Provide the [x, y] coordinate of the cell's center where the given text is located.  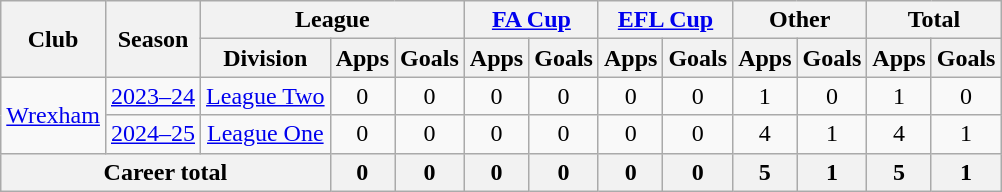
Season [152, 39]
EFL Cup [665, 20]
Career total [166, 172]
League Two [266, 96]
Wrexham [54, 115]
2023–24 [152, 96]
FA Cup [531, 20]
Other [800, 20]
Division [266, 58]
League [333, 20]
2024–25 [152, 134]
League One [266, 134]
Club [54, 39]
Total [934, 20]
